Return (x, y) of the center of cell containing provided text 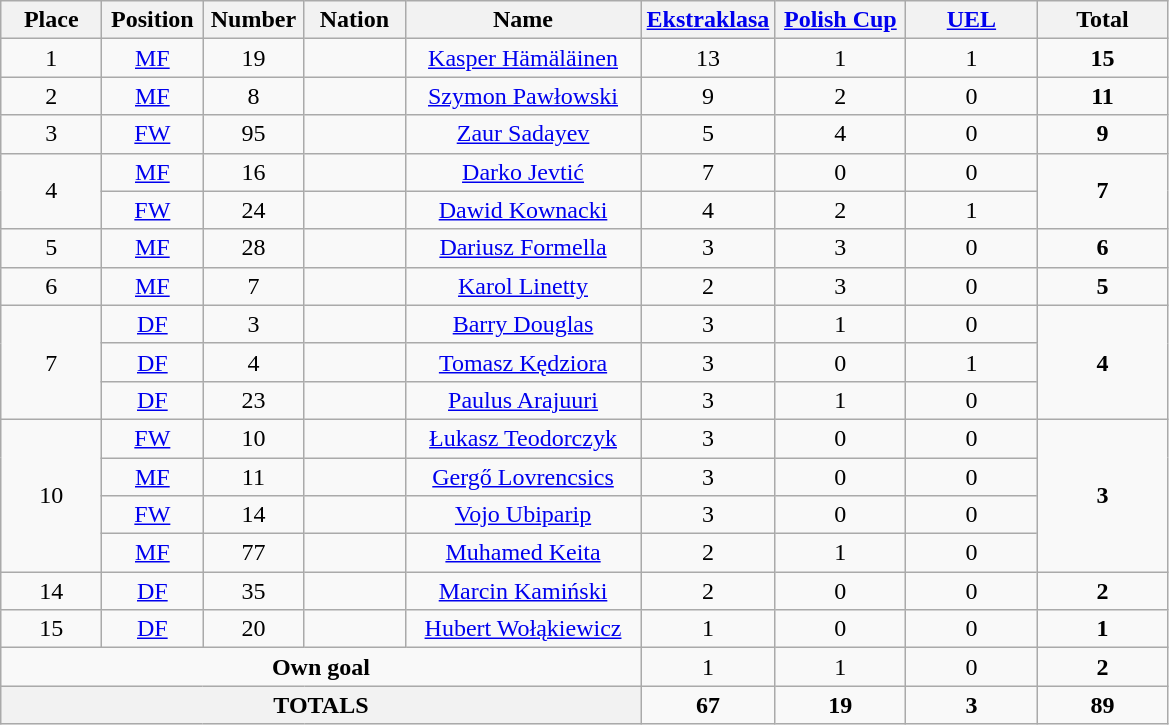
Łukasz Teodorczyk (523, 438)
Szymon Pawłowski (523, 96)
Nation (354, 20)
Zaur Sadayev (523, 134)
Marcin Kamiński (523, 591)
28 (254, 248)
67 (708, 705)
Place (52, 20)
16 (254, 172)
Muhamed Keita (523, 553)
95 (254, 134)
Karol Linetty (523, 286)
Paulus Arajuuri (523, 400)
Number (254, 20)
13 (708, 58)
Dawid Kownacki (523, 210)
Barry Douglas (523, 324)
Darko Jevtić (523, 172)
Polish Cup (840, 20)
Tomasz Kędziora (523, 362)
Vojo Ubiparip (523, 515)
TOTALS (321, 705)
35 (254, 591)
UEL (972, 20)
Own goal (321, 667)
8 (254, 96)
20 (254, 629)
Position (152, 20)
77 (254, 553)
23 (254, 400)
Gergő Lovrencsics (523, 477)
Kasper Hämäläinen (523, 58)
Total (1102, 20)
Name (523, 20)
Dariusz Formella (523, 248)
Hubert Wołąkiewicz (523, 629)
89 (1102, 705)
24 (254, 210)
Ekstraklasa (708, 20)
